Search for the cell housing the specified text and yield its [x, y] center coordinate. 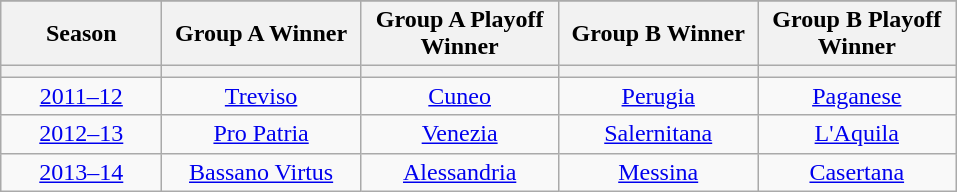
Cuneo [460, 96]
Group A Playoff Winner [460, 34]
Alessandria [460, 172]
Pro Patria [262, 134]
2011–12 [82, 96]
Group B Playoff Winner [858, 34]
Perugia [658, 96]
Group B Winner [658, 34]
Bassano Virtus [262, 172]
Season [82, 34]
Casertana [858, 172]
L'Aquila [858, 134]
Group A Winner [262, 34]
Salernitana [658, 134]
2012–13 [82, 134]
2013–14 [82, 172]
Paganese [858, 96]
Treviso [262, 96]
Venezia [460, 134]
Messina [658, 172]
